Find where the given text appears and provide that cell's center as (x, y) coordinate. 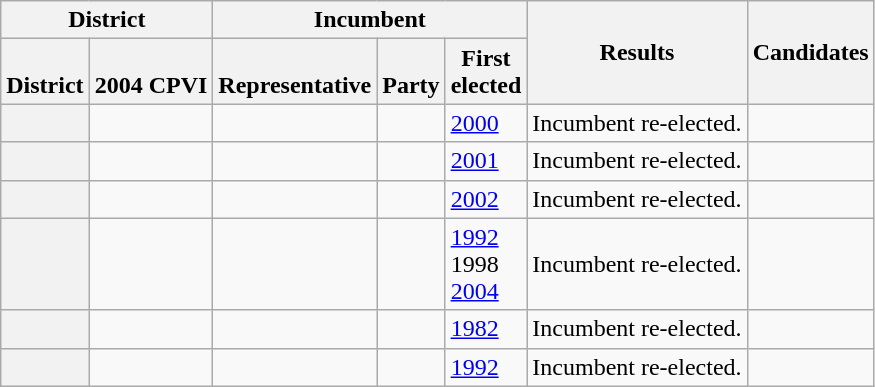
Representative (295, 72)
Results (637, 52)
1982 (486, 329)
1992 (486, 367)
2000 (486, 123)
Candidates (810, 52)
Incumbent (370, 20)
Firstelected (486, 72)
2004 CPVI (151, 72)
19921998 2004 (486, 264)
2002 (486, 199)
Party (411, 72)
2001 (486, 161)
